Pinpoint the cell where the given text exists, returning its [x, y] midpoint coordinate. 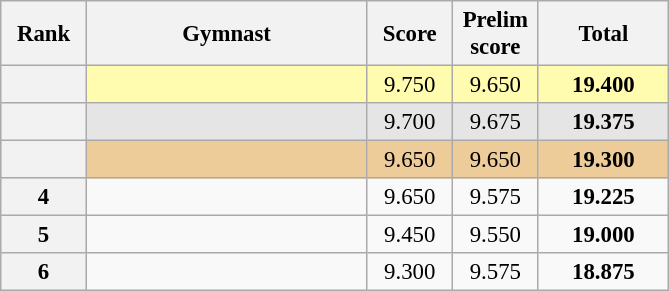
9.575 [496, 197]
Rank [44, 34]
9.750 [410, 85]
19.300 [604, 160]
19.000 [604, 235]
5 [44, 235]
Prelim score [496, 34]
Total [604, 34]
9.450 [410, 235]
Gymnast [226, 34]
Score [410, 34]
9.550 [496, 235]
19.400 [604, 85]
9.700 [410, 122]
9.675 [496, 122]
4 [44, 197]
19.225 [604, 197]
19.375 [604, 122]
